Determine the [X, Y] coordinate at the center of the cell enclosing the given text.  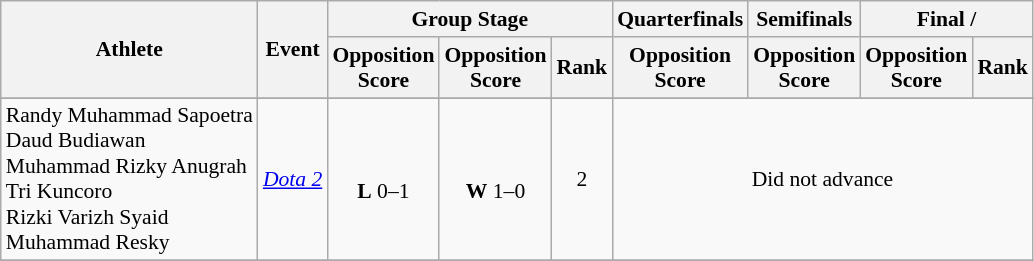
Semifinals [804, 19]
Dota 2 [292, 180]
Event [292, 50]
Randy Muhammad SapoetraDaud BudiawanMuhammad Rizky AnugrahTri KuncoroRizki Varizh SyaidMuhammad Resky [130, 180]
Athlete [130, 50]
Group Stage [470, 19]
2 [582, 180]
Final / [946, 19]
Quarterfinals [680, 19]
W 1–0 [495, 180]
Did not advance [822, 180]
L 0–1 [383, 180]
